Extract the (X, Y) coordinate from the center of the cell holding the provided text.  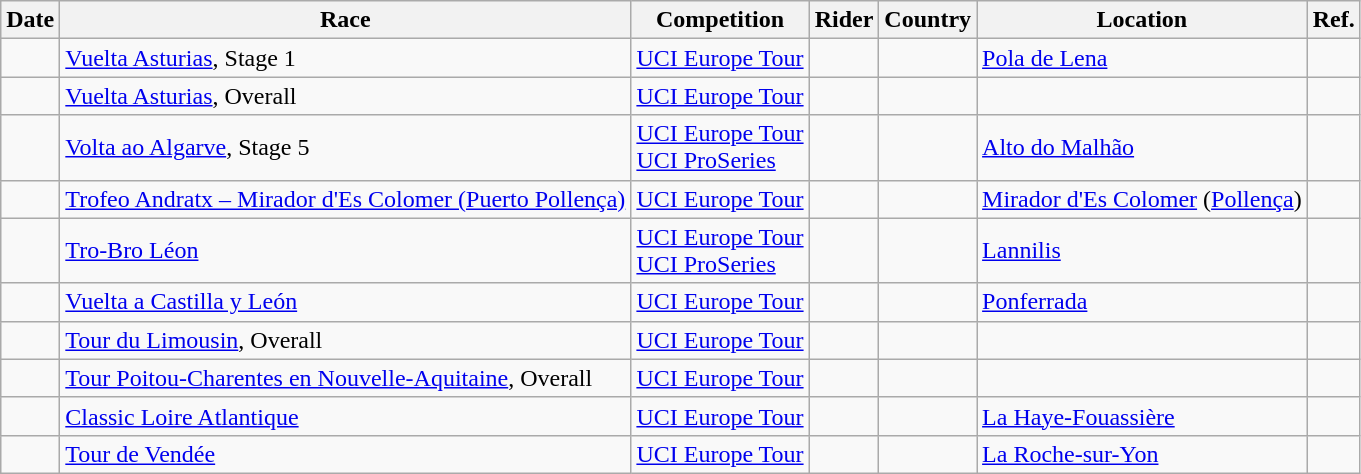
Vuelta a Castilla y León (346, 302)
Tour de Vendée (346, 454)
Pola de Lena (1142, 58)
Location (1142, 20)
Tour Poitou-Charentes en Nouvelle-Aquitaine, Overall (346, 378)
Date (30, 20)
La Roche-sur-Yon (1142, 454)
Rider (844, 20)
Vuelta Asturias, Overall (346, 96)
Ref. (1334, 20)
Lannilis (1142, 250)
Trofeo Andratx – Mirador d'Es Colomer (Puerto Pollença) (346, 199)
Race (346, 20)
Vuelta Asturias, Stage 1 (346, 58)
Alto do Malhão (1142, 148)
Mirador d'Es Colomer (Pollença) (1142, 199)
Ponferrada (1142, 302)
Tro-Bro Léon (346, 250)
Classic Loire Atlantique (346, 416)
Competition (720, 20)
Tour du Limousin, Overall (346, 340)
Country (928, 20)
Volta ao Algarve, Stage 5 (346, 148)
La Haye-Fouassière (1142, 416)
